Return the [x, y] coordinate for the center point of the cell that contains the specified text.  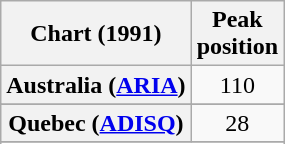
Chart (1991) [96, 34]
Australia (ARIA) [96, 85]
Peakposition [237, 34]
28 [237, 123]
Quebec (ADISQ) [96, 123]
110 [237, 85]
